Provide the [X, Y] coordinate of the cell's center where the given text is located.  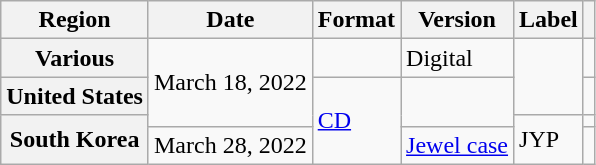
CD [356, 120]
Version [458, 20]
Digital [458, 58]
Date [230, 20]
Format [356, 20]
Label [549, 20]
JYP [549, 140]
Jewel case [458, 145]
March 18, 2022 [230, 82]
South Korea [75, 140]
Various [75, 58]
United States [75, 96]
Region [75, 20]
March 28, 2022 [230, 145]
